Search for the cell housing the specified text and yield its [X, Y] center coordinate. 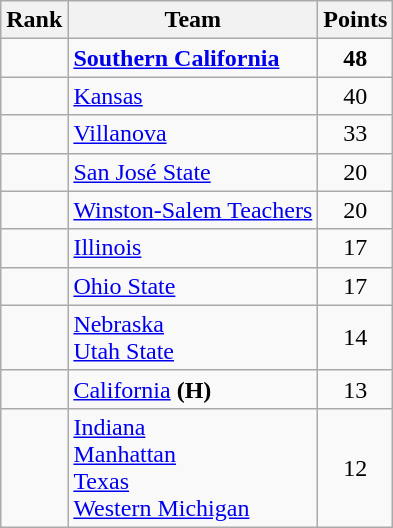
12 [356, 468]
40 [356, 96]
Kansas [193, 96]
California (H) [193, 389]
Points [356, 20]
Villanova [193, 134]
Southern California [193, 58]
13 [356, 389]
Ohio State [193, 286]
Illinois [193, 248]
Winston-Salem Teachers [193, 210]
Team [193, 20]
San José State [193, 172]
33 [356, 134]
IndianaManhattanTexasWestern Michigan [193, 468]
48 [356, 58]
Rank [34, 20]
NebraskaUtah State [193, 338]
14 [356, 338]
